Extract the (x, y) coordinate from the center of the cell holding the provided text.  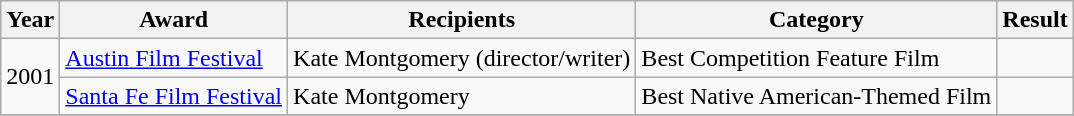
Award (174, 20)
Austin Film Festival (174, 58)
2001 (30, 77)
Recipients (462, 20)
Kate Montgomery (director/writer) (462, 58)
Category (816, 20)
Best Native American-Themed Film (816, 96)
Result (1035, 20)
Kate Montgomery (462, 96)
Year (30, 20)
Santa Fe Film Festival (174, 96)
Best Competition Feature Film (816, 58)
